From the cell containing the given text, extract its center point as (X, Y) coordinate. 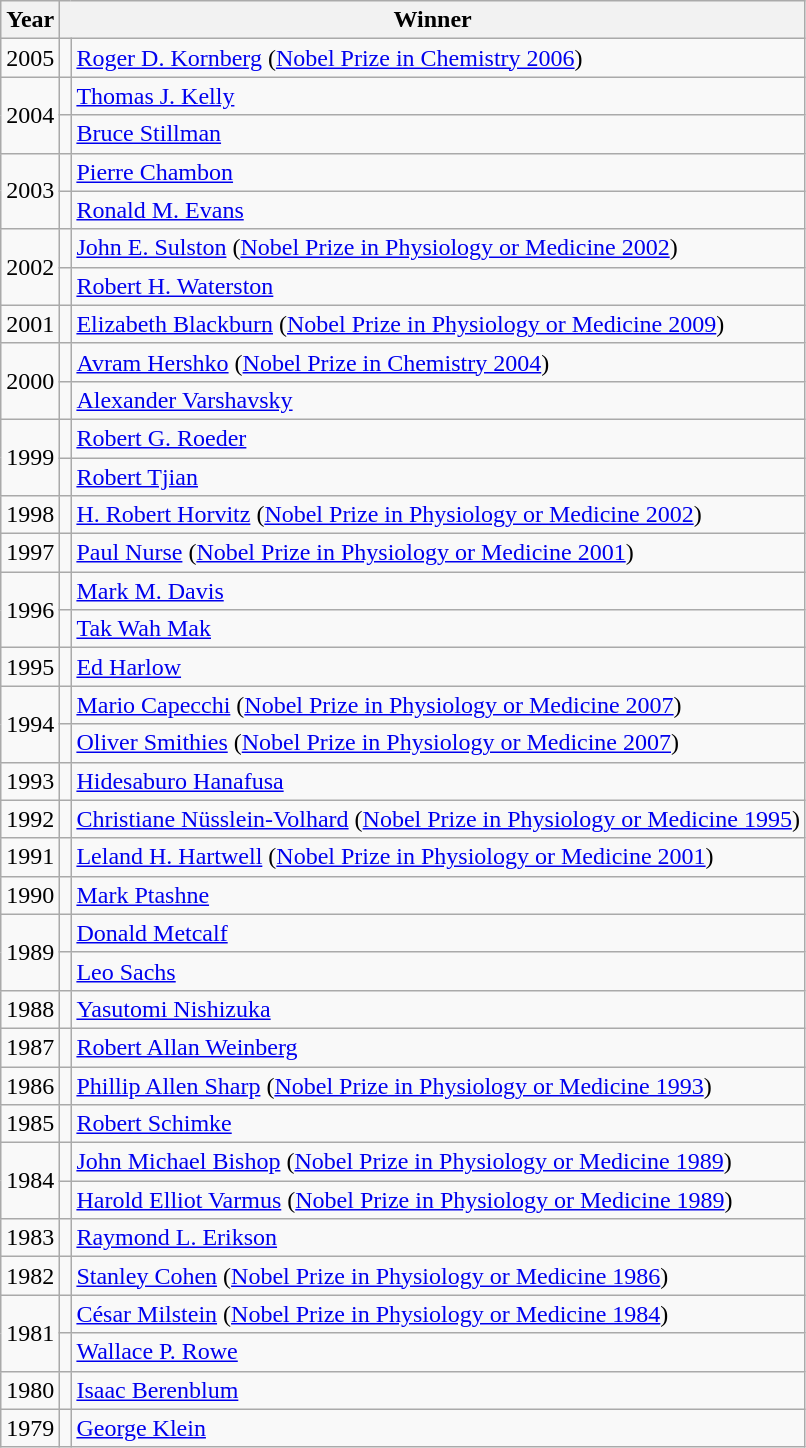
1997 (30, 553)
Pierre Chambon (438, 172)
Phillip Allen Sharp (Nobel Prize in Physiology or Medicine 1993) (438, 1085)
Robert Tjian (438, 477)
Hidesaburo Hanafusa (438, 781)
Avram Hershko (Nobel Prize in Chemistry 2004) (438, 362)
Ronald M. Evans (438, 210)
1991 (30, 857)
1983 (30, 1238)
Donald Metcalf (438, 933)
Isaac Berenblum (438, 1390)
Paul Nurse (Nobel Prize in Physiology or Medicine 2001) (438, 553)
Robert Schimke (438, 1124)
1986 (30, 1085)
1996 (30, 610)
John Michael Bishop (Nobel Prize in Physiology or Medicine 1989) (438, 1162)
1992 (30, 819)
Raymond L. Erikson (438, 1238)
Tak Wah Mak (438, 629)
Oliver Smithies (Nobel Prize in Physiology or Medicine 2007) (438, 743)
Mario Capecchi (Nobel Prize in Physiology or Medicine 2007) (438, 705)
1990 (30, 895)
Bruce Stillman (438, 134)
John E. Sulston (Nobel Prize in Physiology or Medicine 2002) (438, 248)
1987 (30, 1047)
1981 (30, 1333)
Ed Harlow (438, 667)
Robert H. Waterston (438, 286)
H. Robert Horvitz (Nobel Prize in Physiology or Medicine 2002) (438, 515)
Mark Ptashne (438, 895)
Harold Elliot Varmus (Nobel Prize in Physiology or Medicine 1989) (438, 1200)
1993 (30, 781)
2005 (30, 58)
Robert G. Roeder (438, 438)
Leo Sachs (438, 971)
Christiane Nüsslein-Volhard (Nobel Prize in Physiology or Medicine 1995) (438, 819)
Thomas J. Kelly (438, 96)
1979 (30, 1428)
Roger D. Kornberg (Nobel Prize in Chemistry 2006) (438, 58)
Yasutomi Nishizuka (438, 1009)
1989 (30, 952)
Mark M. Davis (438, 591)
Winner (433, 20)
Wallace P. Rowe (438, 1352)
George Klein (438, 1428)
1988 (30, 1009)
Leland H. Hartwell (Nobel Prize in Physiology or Medicine 2001) (438, 857)
2002 (30, 267)
César Milstein (Nobel Prize in Physiology or Medicine 1984) (438, 1314)
Elizabeth Blackburn (Nobel Prize in Physiology or Medicine 2009) (438, 324)
2001 (30, 324)
2004 (30, 115)
Alexander Varshavsky (438, 400)
Year (30, 20)
Robert Allan Weinberg (438, 1047)
1994 (30, 724)
1998 (30, 515)
Stanley Cohen (Nobel Prize in Physiology or Medicine 1986) (438, 1276)
2003 (30, 191)
1980 (30, 1390)
2000 (30, 381)
1982 (30, 1276)
1985 (30, 1124)
1995 (30, 667)
1984 (30, 1181)
1999 (30, 457)
